Detect which cell encompasses the target text, then output its (X, Y) center coordinate. 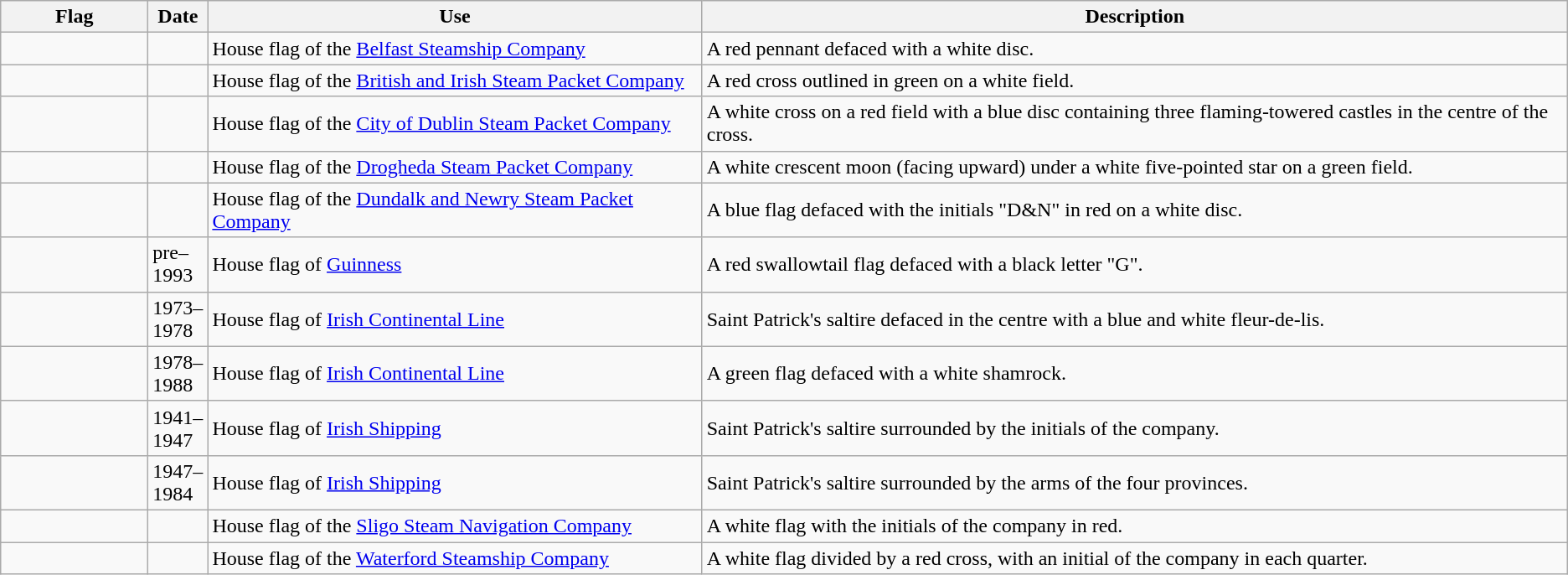
1978–1988 (178, 374)
A green flag defaced with a white shamrock. (1134, 374)
Saint Patrick's saltire surrounded by the arms of the four provinces. (1134, 483)
Use (455, 17)
House flag of the Drogheda Steam Packet Company (455, 167)
House flag of the Belfast Steamship Company (455, 49)
A blue flag defaced with the initials "D&N" in red on a white disc. (1134, 210)
House flag of Guinness (455, 265)
A red pennant defaced with a white disc. (1134, 49)
pre–1993 (178, 265)
Description (1134, 17)
Saint Patrick's saltire surrounded by the initials of the company. (1134, 427)
House flag of the City of Dublin Steam Packet Company (455, 124)
Saint Patrick's saltire defaced in the centre with a blue and white fleur-de-lis. (1134, 319)
1947–1984 (178, 483)
1973–1978 (178, 319)
A white flag with the initials of the company in red. (1134, 526)
A red swallowtail flag defaced with a black letter "G". (1134, 265)
A white cross on a red field with a blue disc containing three flaming-towered castles in the centre of the cross. (1134, 124)
House flag of the British and Irish Steam Packet Company (455, 80)
1941–1947 (178, 427)
House flag of the Dundalk and Newry Steam Packet Company (455, 210)
A red cross outlined in green on a white field. (1134, 80)
A white crescent moon (facing upward) under a white five-pointed star on a green field. (1134, 167)
Flag (75, 17)
A white flag divided by a red cross, with an initial of the company in each quarter. (1134, 557)
Date (178, 17)
House flag of the Waterford Steamship Company (455, 557)
House flag of the Sligo Steam Navigation Company (455, 526)
